Return [x, y] of the center of cell containing provided text 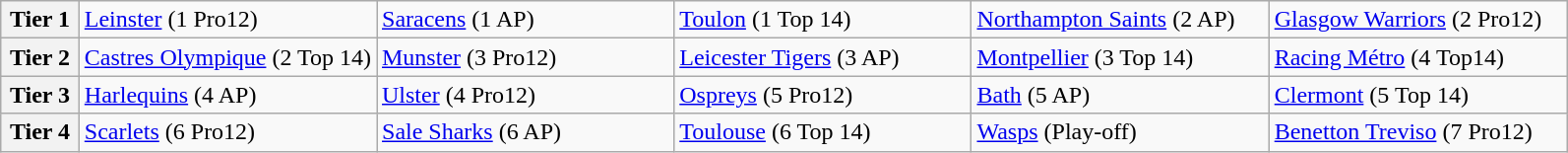
Castres Olympique (2 Top 14) [227, 57]
Saracens (1 AP) [525, 20]
Scarlets (6 Pro12) [227, 132]
Clermont (5 Top 14) [1417, 95]
Leinster (1 Pro12) [227, 20]
Toulouse (6 Top 14) [823, 132]
Tier 3 [40, 95]
Tier 4 [40, 132]
Tier 2 [40, 57]
Glasgow Warriors (2 Pro12) [1417, 20]
Harlequins (4 AP) [227, 95]
Sale Sharks (6 AP) [525, 132]
Benetton Treviso (7 Pro12) [1417, 132]
Montpellier (3 Top 14) [1120, 57]
Leicester Tigers (3 AP) [823, 57]
Munster (3 Pro12) [525, 57]
Toulon (1 Top 14) [823, 20]
Racing Métro (4 Top14) [1417, 57]
Tier 1 [40, 20]
Northampton Saints (2 AP) [1120, 20]
Bath (5 AP) [1120, 95]
Ulster (4 Pro12) [525, 95]
Wasps (Play-off) [1120, 132]
Ospreys (5 Pro12) [823, 95]
